Pinpoint the cell where the given text exists, returning its [x, y] midpoint coordinate. 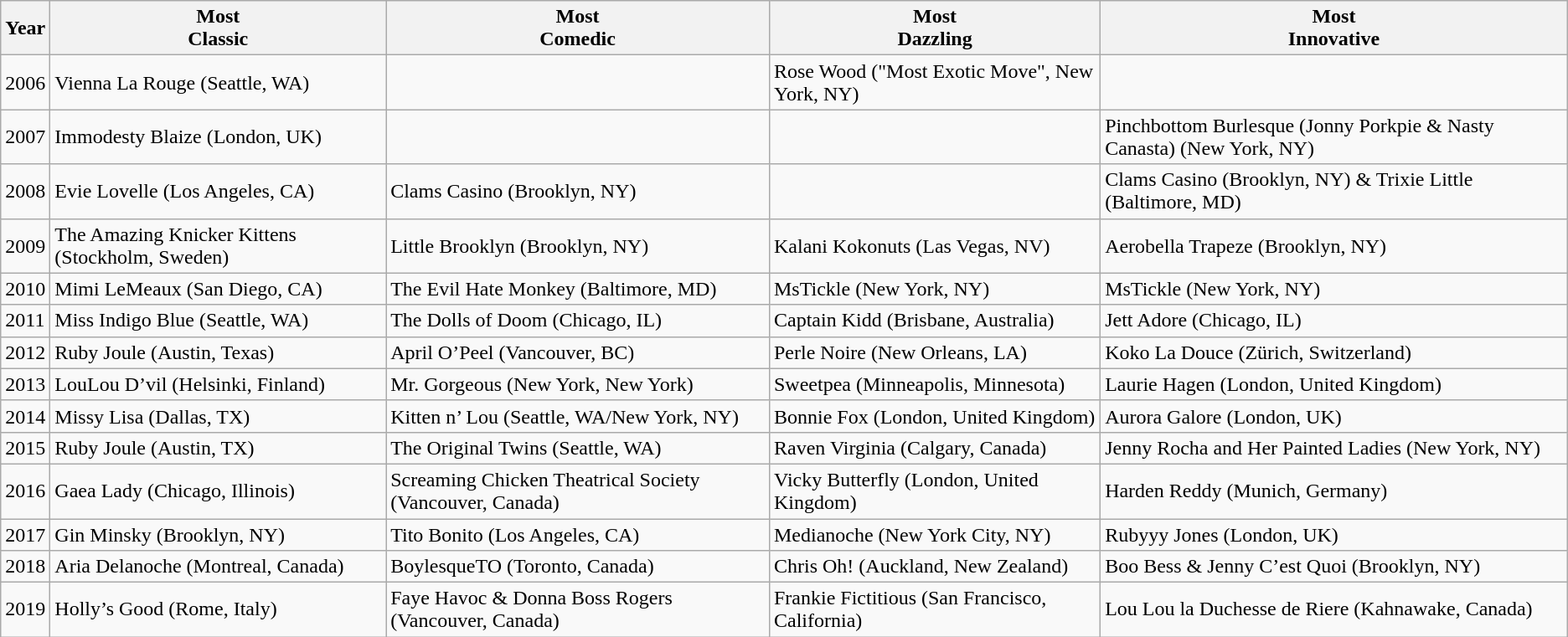
Bonnie Fox (London, United Kingdom) [935, 416]
Immodesty Blaize (London, UK) [218, 137]
Tito Bonito (Los Angeles, CA) [578, 535]
Laurie Hagen (London, United Kingdom) [1334, 384]
The Original Twins (Seattle, WA) [578, 448]
Lou Lou la Duchesse de Riere (Kahnawake, Canada) [1334, 609]
Rubyyy Jones (London, UK) [1334, 535]
Kitten n’ Lou (Seattle, WA/New York, NY) [578, 416]
2014 [25, 416]
2015 [25, 448]
Koko La Douce (Zürich, Switzerland) [1334, 352]
MostInnovative [1334, 28]
Raven Virginia (Calgary, Canada) [935, 448]
Rose Wood ("Most Exotic Move", New York, NY) [935, 82]
Captain Kidd (Brisbane, Australia) [935, 321]
2012 [25, 352]
Miss Indigo Blue (Seattle, WA) [218, 321]
Jett Adore (Chicago, IL) [1334, 321]
Frankie Fictitious (San Francisco, California) [935, 609]
Evie Lovelle (Los Angeles, CA) [218, 191]
2008 [25, 191]
Ruby Joule (Austin, TX) [218, 448]
2010 [25, 289]
Perle Noire (New Orleans, LA) [935, 352]
Vienna La Rouge (Seattle, WA) [218, 82]
MostClassic [218, 28]
Gin Minsky (Brooklyn, NY) [218, 535]
Screaming Chicken Theatrical Society (Vancouver, Canada) [578, 491]
2009 [25, 246]
2019 [25, 609]
Harden Reddy (Munich, Germany) [1334, 491]
The Dolls of Doom (Chicago, IL) [578, 321]
Aerobella Trapeze (Brooklyn, NY) [1334, 246]
Sweetpea (Minneapolis, Minnesota) [935, 384]
Vicky Butterfly (London, United Kingdom) [935, 491]
Holly’s Good (Rome, Italy) [218, 609]
The Evil Hate Monkey (Baltimore, MD) [578, 289]
Jenny Rocha and Her Painted Ladies (New York, NY) [1334, 448]
2011 [25, 321]
2018 [25, 567]
Kalani Kokonuts (Las Vegas, NV) [935, 246]
The Amazing Knicker Kittens (Stockholm, Sweden) [218, 246]
2007 [25, 137]
Missy Lisa (Dallas, TX) [218, 416]
BoylesqueTO (Toronto, Canada) [578, 567]
2013 [25, 384]
Year [25, 28]
Chris Oh! (Auckland, New Zealand) [935, 567]
Pinchbottom Burlesque (Jonny Porkpie & Nasty Canasta) (New York, NY) [1334, 137]
2016 [25, 491]
LouLou D’vil (Helsinki, Finland) [218, 384]
Ruby Joule (Austin, Texas) [218, 352]
Medianoche (New York City, NY) [935, 535]
Mimi LeMeaux (San Diego, CA) [218, 289]
Little Brooklyn (Brooklyn, NY) [578, 246]
Clams Casino (Brooklyn, NY) & Trixie Little (Baltimore, MD) [1334, 191]
Aurora Galore (London, UK) [1334, 416]
Faye Havoc & Donna Boss Rogers (Vancouver, Canada) [578, 609]
April O’Peel (Vancouver, BC) [578, 352]
2017 [25, 535]
Mr. Gorgeous (New York, New York) [578, 384]
Aria Delanoche (Montreal, Canada) [218, 567]
MostDazzling [935, 28]
MostComedic [578, 28]
Boo Bess & Jenny C’est Quoi (Brooklyn, NY) [1334, 567]
Clams Casino (Brooklyn, NY) [578, 191]
2006 [25, 82]
Gaea Lady (Chicago, Illinois) [218, 491]
